Scan for the cell matching the given text and deliver its (X, Y) coordinate at center. 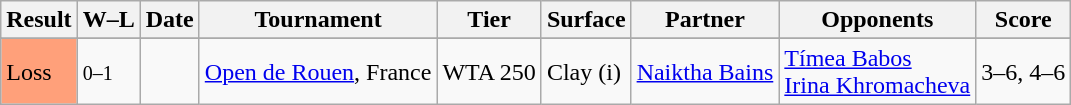
Date (170, 20)
Partner (705, 20)
Tier (489, 20)
Open de Rouen, France (318, 72)
Clay (i) (586, 72)
Opponents (878, 20)
WTA 250 (489, 72)
Result (39, 20)
Tímea Babos Irina Khromacheva (878, 72)
3–6, 4–6 (1024, 72)
0–1 (108, 72)
Surface (586, 20)
Score (1024, 20)
W–L (108, 20)
Tournament (318, 20)
Loss (39, 72)
Naiktha Bains (705, 72)
